Extract the [x, y] coordinate from the center of the cell holding the provided text.  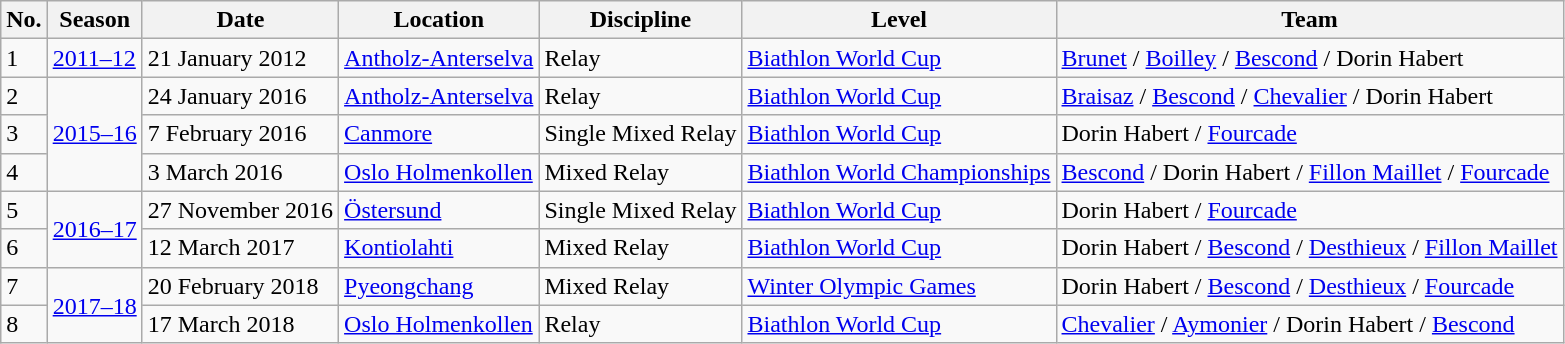
24 January 2016 [240, 96]
No. [24, 20]
Dorin Habert / Bescond / Desthieux / Fillon Maillet [1310, 248]
Braisaz / Bescond / Chevalier / Dorin Habert [1310, 96]
Pyeongchang [439, 286]
21 January 2012 [240, 58]
Bescond / Dorin Habert / Fillon Maillet / Fourcade [1310, 172]
Brunet / Boilley / Bescond / Dorin Habert [1310, 58]
2017–18 [94, 305]
Discipline [640, 20]
27 November 2016 [240, 210]
4 [24, 172]
3 [24, 134]
Season [94, 20]
17 March 2018 [240, 324]
2 [24, 96]
Dorin Habert / Bescond / Desthieux / Fourcade [1310, 286]
2015–16 [94, 134]
Östersund [439, 210]
1 [24, 58]
Team [1310, 20]
2016–17 [94, 229]
5 [24, 210]
Level [899, 20]
Kontiolahti [439, 248]
7 February 2016 [240, 134]
Winter Olympic Games [899, 286]
Location [439, 20]
20 February 2018 [240, 286]
2011–12 [94, 58]
7 [24, 286]
6 [24, 248]
8 [24, 324]
Date [240, 20]
Canmore [439, 134]
Chevalier / Aymonier / Dorin Habert / Bescond [1310, 324]
3 March 2016 [240, 172]
12 March 2017 [240, 248]
Biathlon World Championships [899, 172]
